Pinpoint the cell where the given text exists, returning its (x, y) midpoint coordinate. 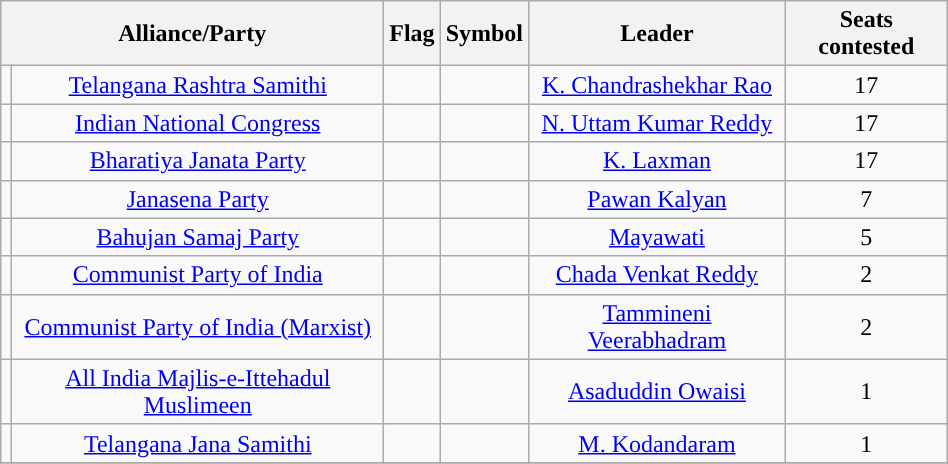
All India Majlis-e-Ittehadul Muslimeen (198, 392)
Communist Party of India (198, 275)
Seats contested (866, 34)
Leader (658, 34)
Indian National Congress (198, 123)
Symbol (484, 34)
M. Kodandaram (658, 443)
Communist Party of India (Marxist) (198, 326)
Chada Venkat Reddy (658, 275)
Pawan Kalyan (658, 199)
K. Laxman (658, 161)
Flag (412, 34)
K. Chandrashekhar Rao (658, 85)
Telangana Jana Samithi (198, 443)
5 (866, 237)
Tammineni Veerabhadram (658, 326)
Janasena Party (198, 199)
Mayawati (658, 237)
N. Uttam Kumar Reddy (658, 123)
7 (866, 199)
Bahujan Samaj Party (198, 237)
Bharatiya Janata Party (198, 161)
Telangana Rashtra Samithi (198, 85)
Alliance/Party (192, 34)
Asaduddin Owaisi (658, 392)
